From the cell containing the given text, extract its center point as [X, Y] coordinate. 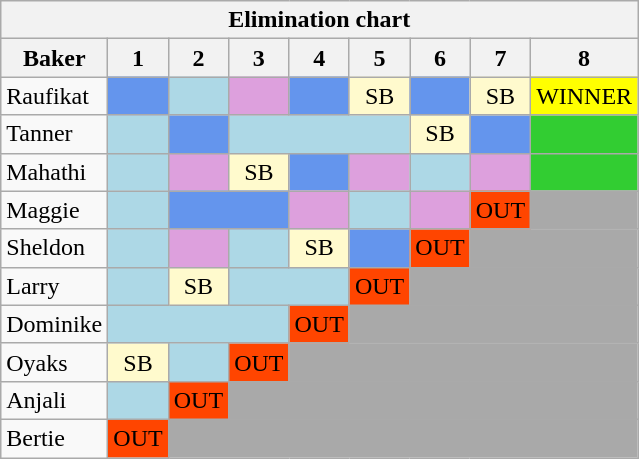
WINNER [584, 96]
7 [500, 58]
Elimination chart [320, 20]
5 [379, 58]
Raufikat [54, 96]
2 [198, 58]
Larry [54, 286]
Tanner [54, 134]
Maggie [54, 210]
Mahathi [54, 172]
Anjali [54, 400]
Bertie [54, 438]
3 [259, 58]
6 [440, 58]
4 [319, 58]
1 [138, 58]
Oyaks [54, 362]
8 [584, 58]
Sheldon [54, 248]
Dominike [54, 324]
Baker [54, 58]
